Identify which cell holds the provided text, then report its [x, y] central coordinate. 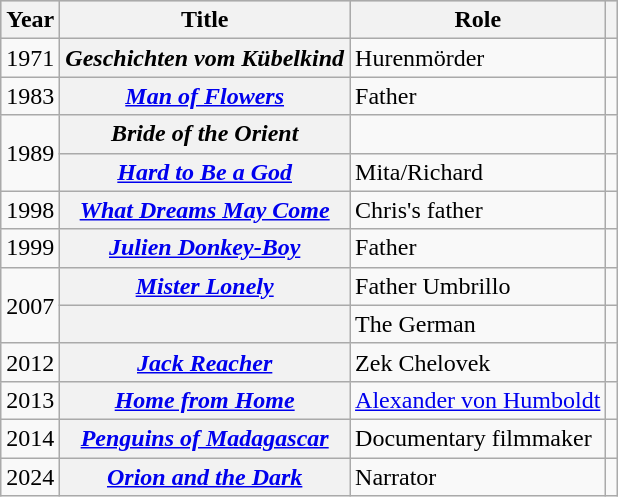
Julien Donkey-Boy [205, 248]
Alexander von Humboldt [478, 400]
Documentary filmmaker [478, 438]
Narrator [478, 477]
2007 [30, 305]
Bride of the Orient [205, 134]
Year [30, 20]
Zek Chelovek [478, 362]
2014 [30, 438]
Man of Flowers [205, 96]
1971 [30, 58]
Penguins of Madagascar [205, 438]
Chris's father [478, 210]
Hard to Be a God [205, 172]
1998 [30, 210]
The German [478, 324]
1983 [30, 96]
2013 [30, 400]
Orion and the Dark [205, 477]
1989 [30, 153]
2012 [30, 362]
Mita/Richard [478, 172]
2024 [30, 477]
Jack Reacher [205, 362]
Mister Lonely [205, 286]
Hurenmörder [478, 58]
Title [205, 20]
What Dreams May Come [205, 210]
Home from Home [205, 400]
1999 [30, 248]
Role [478, 20]
Father Umbrillo [478, 286]
Geschichten vom Kübelkind [205, 58]
